Provide the (X, Y) coordinate of the cell's center where the given text is located.  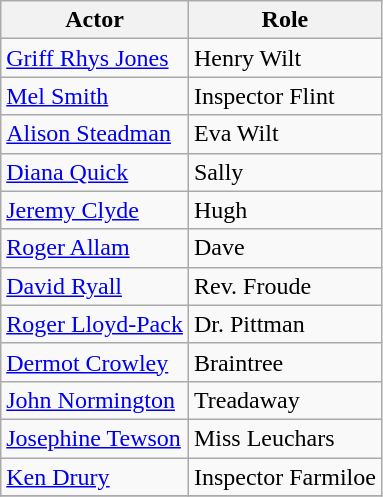
John Normington (95, 400)
Rev. Froude (284, 286)
Griff Rhys Jones (95, 58)
Braintree (284, 362)
Diana Quick (95, 172)
Eva Wilt (284, 134)
Inspector Flint (284, 96)
David Ryall (95, 286)
Actor (95, 20)
Mel Smith (95, 96)
Treadaway (284, 400)
Role (284, 20)
Sally (284, 172)
Roger Allam (95, 248)
Dave (284, 248)
Jeremy Clyde (95, 210)
Hugh (284, 210)
Dermot Crowley (95, 362)
Ken Drury (95, 477)
Josephine Tewson (95, 438)
Roger Lloyd-Pack (95, 324)
Dr. Pittman (284, 324)
Miss Leuchars (284, 438)
Henry Wilt (284, 58)
Alison Steadman (95, 134)
Inspector Farmiloe (284, 477)
